Scan for the cell matching the given text and deliver its [X, Y] coordinate at center. 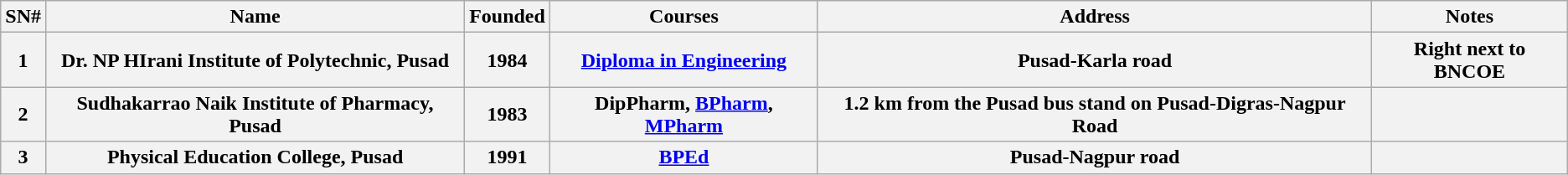
1.2 km from the Pusad bus stand on Pusad-Digras-Nagpur Road [1094, 114]
Pusad-Nagpur road [1094, 157]
Diploma in Engineering [683, 60]
1991 [508, 157]
Dr. NP HIrani Institute of Polytechnic, Pusad [255, 60]
Notes [1470, 17]
1 [23, 60]
Right next to BNCOE [1470, 60]
Physical Education College, Pusad [255, 157]
Address [1094, 17]
SN# [23, 17]
DipPharm, BPharm, MPharm [683, 114]
Name [255, 17]
BPEd [683, 157]
2 [23, 114]
Sudhakarrao Naik Institute of Pharmacy, Pusad [255, 114]
1984 [508, 60]
1983 [508, 114]
Courses [683, 17]
Founded [508, 17]
Pusad-Karla road [1094, 60]
3 [23, 157]
